For the text-containing cell, return its midpoint in (x, y) coordinate format. 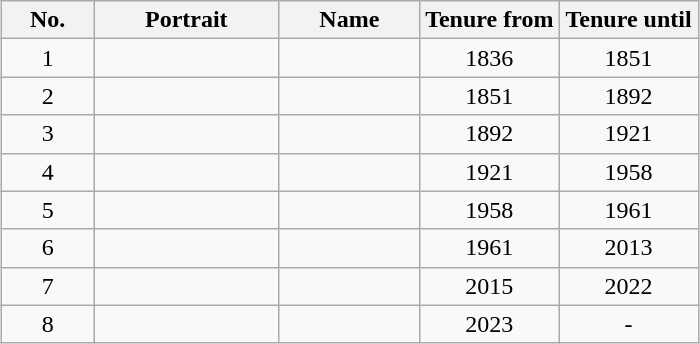
5 (48, 210)
Portrait (186, 20)
3 (48, 134)
Tenure until (628, 20)
2015 (490, 286)
2023 (490, 324)
6 (48, 248)
Name (350, 20)
2 (48, 96)
No. (48, 20)
Tenure from (490, 20)
8 (48, 324)
4 (48, 172)
2013 (628, 248)
- (628, 324)
1836 (490, 58)
1 (48, 58)
7 (48, 286)
2022 (628, 286)
